Search for the cell housing the specified text and yield its (X, Y) center coordinate. 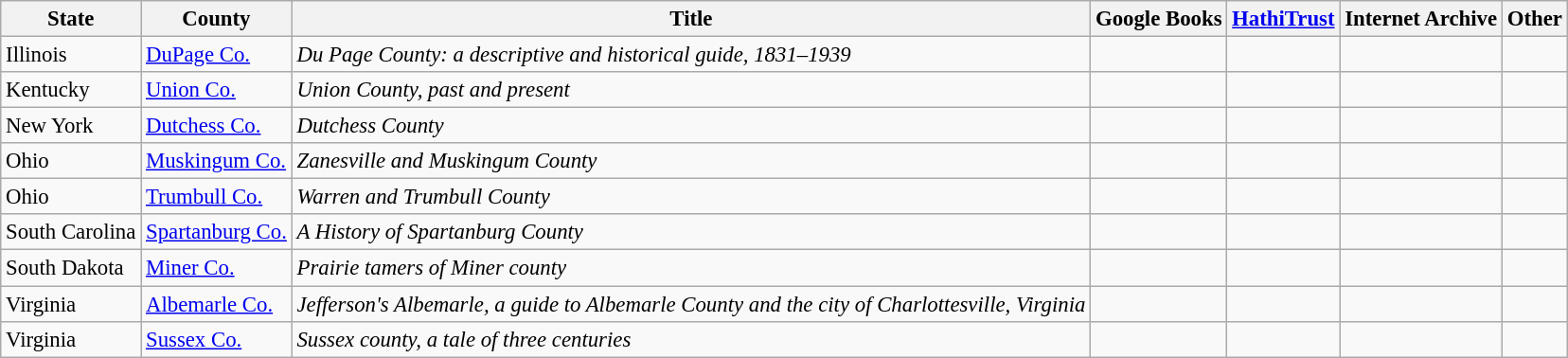
Zanesville and Muskingum County (691, 161)
South Carolina (71, 232)
DuPage Co. (217, 55)
Dutchess County (691, 126)
South Dakota (71, 268)
HathiTrust (1284, 19)
Sussex Co. (217, 339)
Illinois (71, 55)
Kentucky (71, 90)
New York (71, 126)
Title (691, 19)
A History of Spartanburg County (691, 232)
County (217, 19)
Dutchess Co. (217, 126)
Trumbull Co. (217, 197)
Jefferson's Albemarle, a guide to Albemarle County and the city of Charlottesville, Virginia (691, 304)
Internet Archive (1421, 19)
Sussex county, a tale of three centuries (691, 339)
Spartanburg Co. (217, 232)
Albemarle Co. (217, 304)
Google Books (1159, 19)
Prairie tamers of Miner county (691, 268)
Muskingum Co. (217, 161)
Other (1534, 19)
Miner Co. (217, 268)
Du Page County: a descriptive and historical guide, 1831–1939 (691, 55)
Union Co. (217, 90)
Warren and Trumbull County (691, 197)
Union County, past and present (691, 90)
State (71, 19)
